Search for the cell housing the specified text and yield its [x, y] center coordinate. 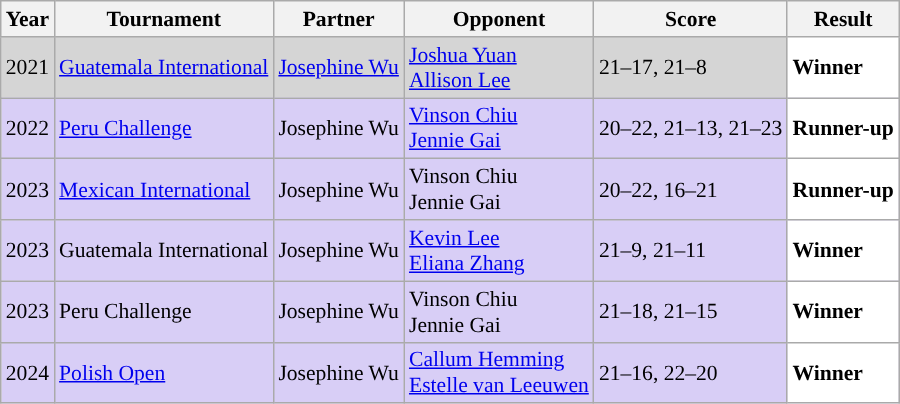
21–16, 22–20 [691, 372]
Year [28, 19]
21–18, 21–15 [691, 312]
Mexican International [164, 190]
21–9, 21–11 [691, 250]
21–17, 21–8 [691, 68]
Polish Open [164, 372]
Kevin Lee Eliana Zhang [499, 250]
2021 [28, 68]
2022 [28, 128]
Score [691, 19]
2024 [28, 372]
Callum Hemming Estelle van Leeuwen [499, 372]
20–22, 16–21 [691, 190]
Partner [338, 19]
20–22, 21–13, 21–23 [691, 128]
Result [842, 19]
Opponent [499, 19]
Tournament [164, 19]
Joshua Yuan Allison Lee [499, 68]
